Pinpoint the cell where the given text exists, returning its [x, y] midpoint coordinate. 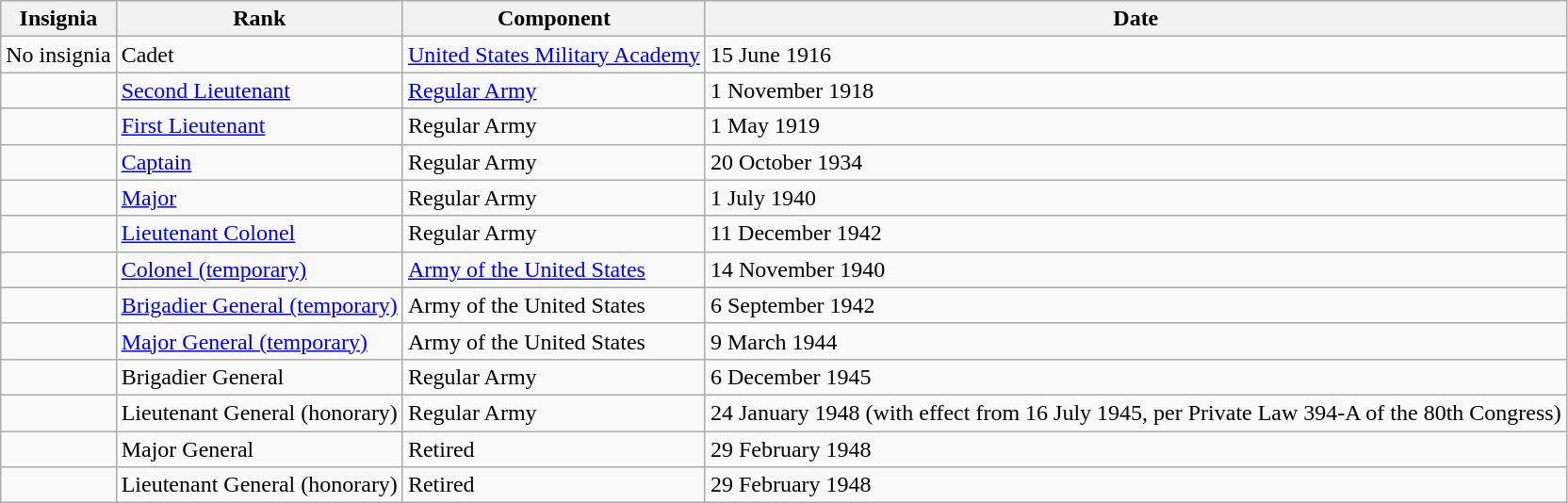
Brigadier General (temporary) [259, 305]
11 December 1942 [1135, 234]
Second Lieutenant [259, 90]
1 July 1940 [1135, 198]
Major General [259, 449]
Date [1135, 19]
Brigadier General [259, 377]
1 November 1918 [1135, 90]
Major [259, 198]
United States Military Academy [554, 55]
14 November 1940 [1135, 269]
Insignia [58, 19]
Major General (temporary) [259, 341]
6 December 1945 [1135, 377]
20 October 1934 [1135, 162]
No insignia [58, 55]
Colonel (temporary) [259, 269]
1 May 1919 [1135, 126]
Lieutenant Colonel [259, 234]
First Lieutenant [259, 126]
24 January 1948 (with effect from 16 July 1945, per Private Law 394-A of the 80th Congress) [1135, 413]
Rank [259, 19]
6 September 1942 [1135, 305]
Captain [259, 162]
Cadet [259, 55]
15 June 1916 [1135, 55]
9 March 1944 [1135, 341]
Component [554, 19]
